Determine the (x, y) coordinate at the center of the cell enclosing the given text.  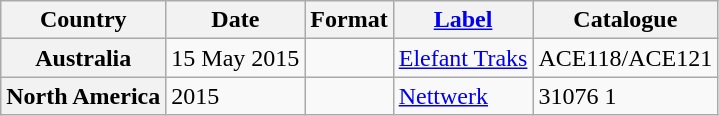
2015 (236, 96)
Date (236, 20)
31076 1 (626, 96)
Elefant Traks (463, 58)
Nettwerk (463, 96)
Catalogue (626, 20)
Format (349, 20)
15 May 2015 (236, 58)
ACE118/ACE121 (626, 58)
North America (84, 96)
Label (463, 20)
Country (84, 20)
Australia (84, 58)
